From the cell containing the given text, extract its center point as (x, y) coordinate. 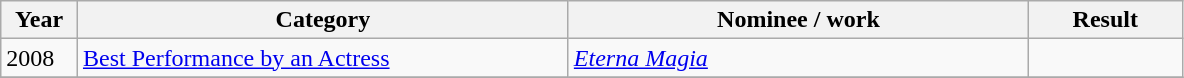
Year (40, 20)
Nominee / work (798, 20)
2008 (40, 58)
Result (1106, 20)
Best Performance by an Actress (322, 58)
Eterna Magia (798, 58)
Category (322, 20)
